Scan for the cell matching the given text and deliver its [x, y] coordinate at center. 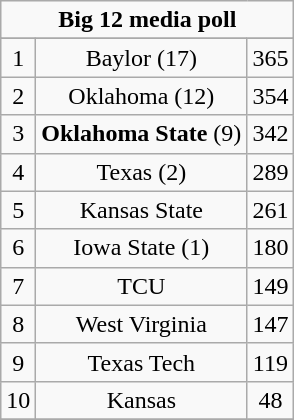
1 [18, 58]
7 [18, 286]
5 [18, 210]
8 [18, 324]
289 [270, 172]
2 [18, 96]
147 [270, 324]
119 [270, 362]
342 [270, 134]
Big 12 media poll [148, 20]
3 [18, 134]
149 [270, 286]
10 [18, 400]
Kansas [142, 400]
Kansas State [142, 210]
Baylor (17) [142, 58]
Texas Tech [142, 362]
Oklahoma (12) [142, 96]
9 [18, 362]
180 [270, 248]
6 [18, 248]
48 [270, 400]
West Virginia [142, 324]
TCU [142, 286]
Oklahoma State (9) [142, 134]
4 [18, 172]
261 [270, 210]
354 [270, 96]
365 [270, 58]
Texas (2) [142, 172]
Iowa State (1) [142, 248]
